Pinpoint the cell where the given text exists, returning its (X, Y) midpoint coordinate. 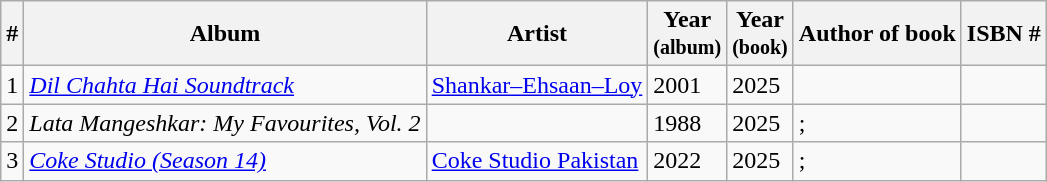
Album (225, 34)
2022 (688, 161)
Shankar–Ehsaan–Loy (537, 85)
3 (12, 161)
Lata Mangeshkar: My Favourites, Vol. 2 (225, 123)
2 (12, 123)
Coke Studio (Season 14) (225, 161)
Year(album) (688, 34)
ISBN # (1004, 34)
Artist (537, 34)
1 (12, 85)
Author of book (877, 34)
Coke Studio Pakistan (537, 161)
Year(book) (760, 34)
2001 (688, 85)
Dil Chahta Hai Soundtrack (225, 85)
# (12, 34)
1988 (688, 123)
